Output the (X, Y) coordinate of the center of the cell containing the given text.  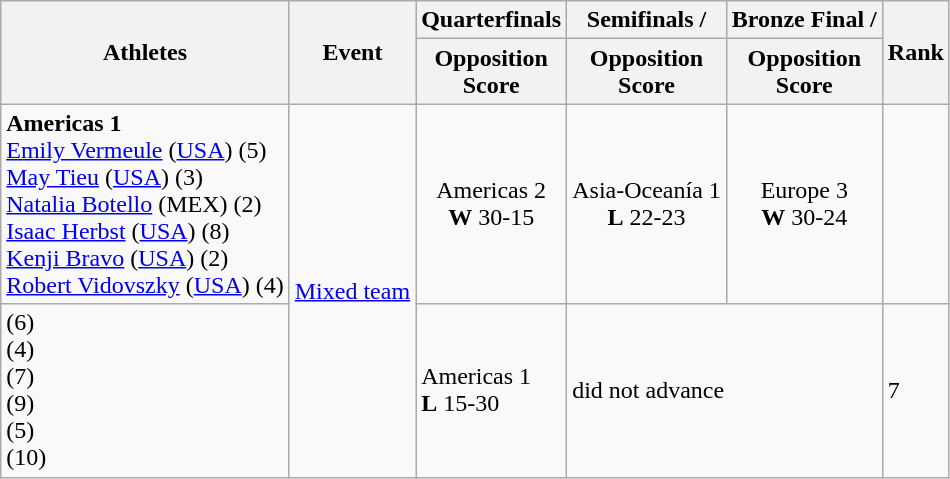
Bronze Final / (804, 20)
Americas 1L 15-30 (492, 390)
Americas 2W 30-15 (492, 204)
7 (916, 390)
Europe 3W 30-24 (804, 204)
Quarterfinals (492, 20)
did not advance (725, 390)
Athletes (145, 52)
Semifinals / (647, 20)
Event (352, 52)
Asia-Oceanía 1L 22-23 (647, 204)
Rank (916, 52)
(6) (4) (7) (9) (5) (10) (145, 390)
Mixed team (352, 290)
